Search for the cell housing the specified text and yield its (x, y) center coordinate. 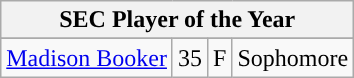
SEC Player of the Year (178, 20)
Sophomore (293, 58)
35 (190, 58)
Madison Booker (87, 58)
F (220, 58)
